Output the (x, y) coordinate of the center of the cell containing the given text.  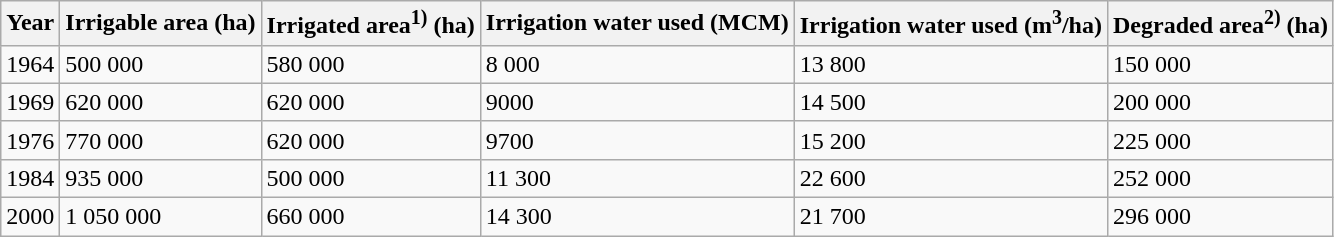
1 050 000 (160, 217)
Degraded area2) (ha) (1220, 24)
15 200 (950, 140)
Irrigation water used (m3/ha) (950, 24)
296 000 (1220, 217)
13 800 (950, 64)
225 000 (1220, 140)
11 300 (637, 178)
14 500 (950, 102)
14 300 (637, 217)
770 000 (160, 140)
660 000 (370, 217)
580 000 (370, 64)
21 700 (950, 217)
935 000 (160, 178)
1969 (30, 102)
150 000 (1220, 64)
Year (30, 24)
2000 (30, 217)
1984 (30, 178)
Irrigation water used (MCM) (637, 24)
252 000 (1220, 178)
1964 (30, 64)
9000 (637, 102)
8 000 (637, 64)
200 000 (1220, 102)
Irrigable area (ha) (160, 24)
Irrigated area1) (ha) (370, 24)
22 600 (950, 178)
9700 (637, 140)
1976 (30, 140)
